Pinpoint the cell where the given text exists, returning its [X, Y] midpoint coordinate. 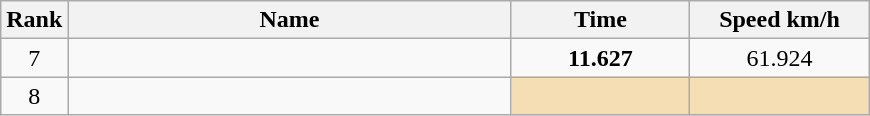
Rank [34, 20]
7 [34, 58]
Name [290, 20]
11.627 [600, 58]
61.924 [780, 58]
8 [34, 96]
Time [600, 20]
Speed km/h [780, 20]
